Locate the cell with the specified text and output its (X, Y) center coordinate. 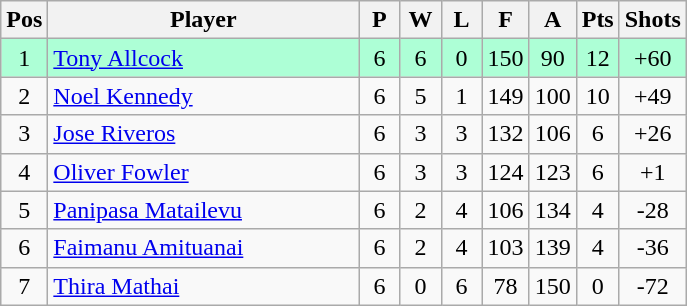
100 (552, 96)
Thira Mathai (204, 286)
P (380, 20)
132 (506, 134)
10 (598, 96)
-36 (652, 248)
78 (506, 286)
123 (552, 172)
149 (506, 96)
A (552, 20)
F (506, 20)
Player (204, 20)
12 (598, 58)
103 (506, 248)
Shots (652, 20)
-72 (652, 286)
Jose Riveros (204, 134)
Noel Kennedy (204, 96)
L (462, 20)
+26 (652, 134)
Faimanu Amituanai (204, 248)
W (420, 20)
+60 (652, 58)
+1 (652, 172)
7 (24, 286)
Oliver Fowler (204, 172)
-28 (652, 210)
Tony Allcock (204, 58)
90 (552, 58)
124 (506, 172)
Pts (598, 20)
134 (552, 210)
139 (552, 248)
+49 (652, 96)
Pos (24, 20)
Panipasa Matailevu (204, 210)
